Search for the cell housing the specified text and yield its [X, Y] center coordinate. 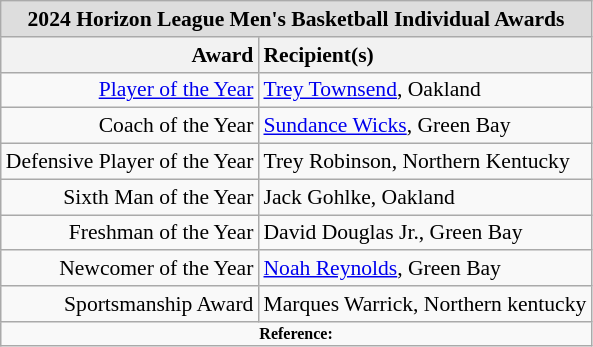
Player of the Year [130, 90]
Trey Robinson, Northern Kentucky [424, 162]
Reference: [296, 334]
Jack Gohlke, Oakland [424, 197]
Sportsmanship Award [130, 304]
2024 Horizon League Men's Basketball Individual Awards [296, 19]
Sundance Wicks, Green Bay [424, 126]
Trey Townsend, Oakland [424, 90]
Recipient(s) [424, 55]
Newcomer of the Year [130, 269]
David Douglas Jr., Green Bay [424, 233]
Sixth Man of the Year [130, 197]
Defensive Player of the Year [130, 162]
Marques Warrick, Northern kentucky [424, 304]
Coach of the Year [130, 126]
Freshman of the Year [130, 233]
Noah Reynolds, Green Bay [424, 269]
Award [130, 55]
